Return (X, Y) of the center of cell containing provided text 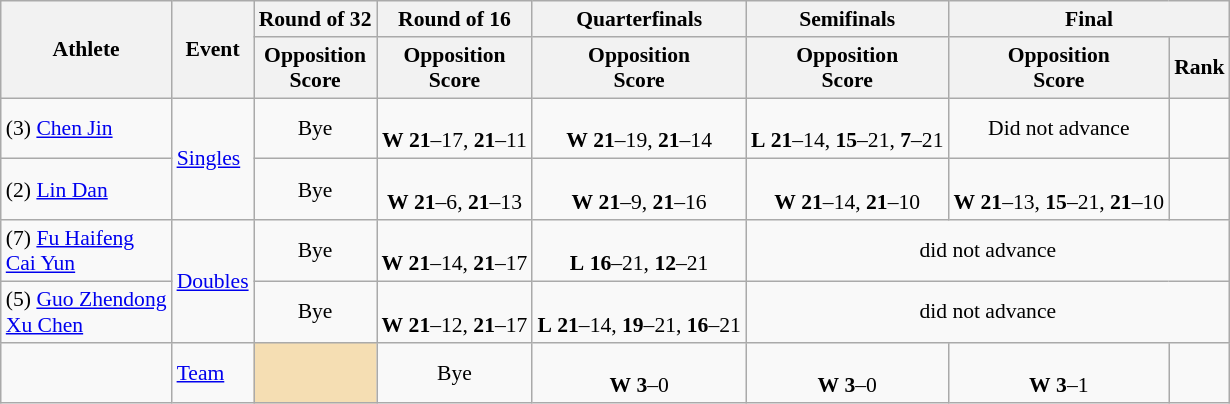
Singles (213, 159)
Team (213, 372)
W 21–12, 21–17 (455, 312)
W 21–19, 21–14 (638, 128)
L 21–14, 19–21, 16–21 (638, 312)
W 21–17, 21–11 (455, 128)
Quarterfinals (638, 19)
(7) Fu Haifeng Cai Yun (86, 250)
Round of 16 (455, 19)
W 21–13, 15–21, 21–10 (1058, 190)
Semifinals (848, 19)
(3) Chen Jin (86, 128)
Did not advance (1058, 128)
Final (1088, 19)
W 21–14, 21–17 (455, 250)
W 3–1 (1058, 372)
Round of 32 (316, 19)
Athlete (86, 50)
L 16–21, 12–21 (638, 250)
Event (213, 50)
W 21–14, 21–10 (848, 190)
L 21–14, 15–21, 7–21 (848, 128)
Rank (1200, 68)
Doubles (213, 281)
(2) Lin Dan (86, 190)
W 21–9, 21–16 (638, 190)
(5) Guo Zhendong Xu Chen (86, 312)
W 21–6, 21–13 (455, 190)
